Provide the (x, y) coordinate of the cell's center where the given text is located.  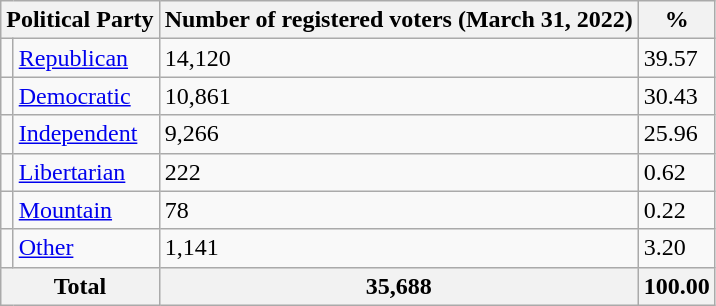
25.96 (676, 134)
0.62 (676, 172)
78 (398, 210)
Total (80, 286)
100.00 (676, 286)
14,120 (398, 58)
39.57 (676, 58)
Number of registered voters (March 31, 2022) (398, 20)
Mountain (86, 210)
% (676, 20)
0.22 (676, 210)
10,861 (398, 96)
Libertarian (86, 172)
222 (398, 172)
Democratic (86, 96)
Other (86, 248)
Republican (86, 58)
3.20 (676, 248)
9,266 (398, 134)
Independent (86, 134)
1,141 (398, 248)
30.43 (676, 96)
35,688 (398, 286)
Political Party (80, 20)
